Extract the [x, y] coordinate from the center of the cell holding the provided text.  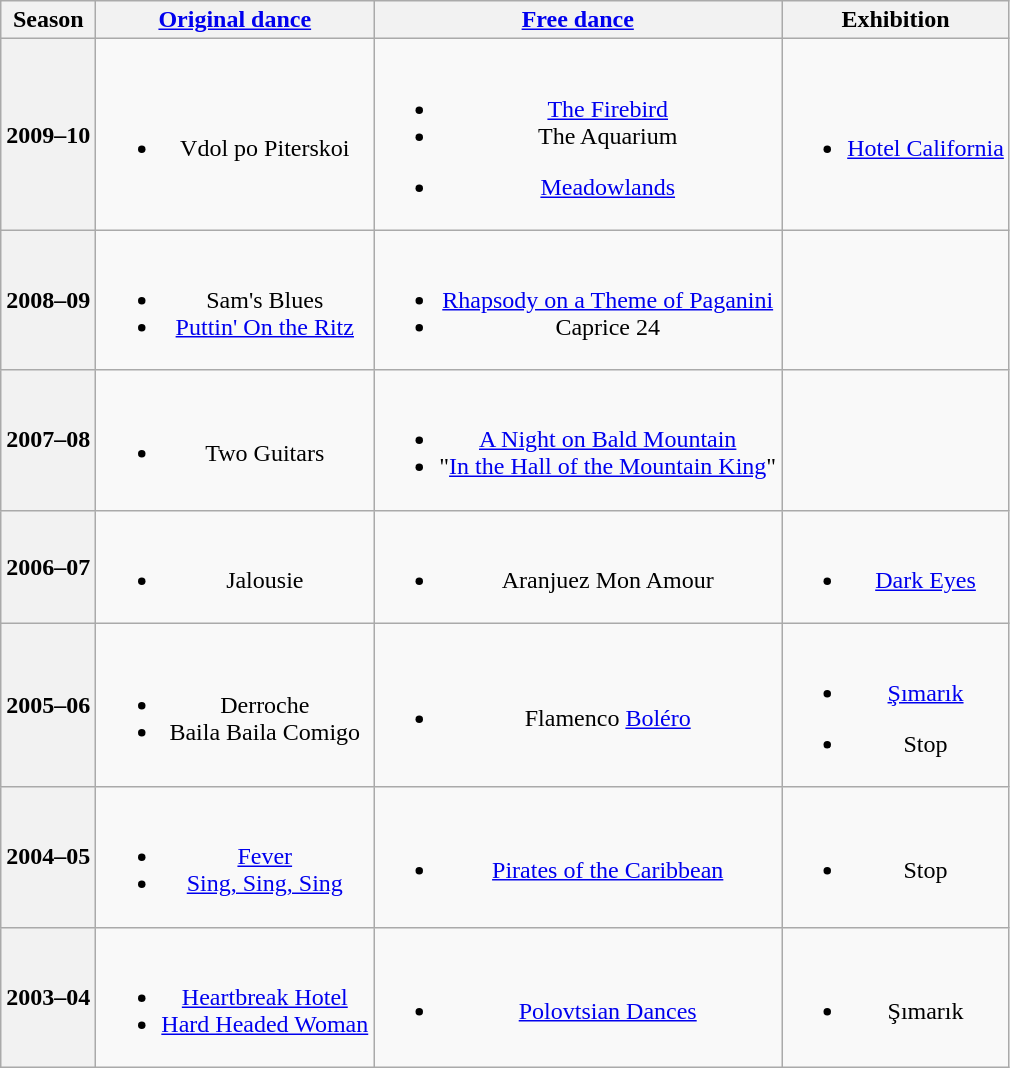
Şımarık [896, 997]
Free dance [578, 20]
A Night on Bald Mountain "In the Hall of the Mountain King" [578, 440]
Aranjuez Mon Amour [578, 566]
Sam's Blues Puttin' On the Ritz [235, 300]
Polovtsian Dances [578, 997]
Hotel California [896, 134]
2008–09 [48, 300]
Rhapsody on a Theme of Paganini Caprice 24 [578, 300]
Şımarık Stop [896, 705]
2009–10 [48, 134]
Exhibition [896, 20]
Jalousie [235, 566]
2006–07 [48, 566]
Heartbreak Hotel Hard Headed Woman [235, 997]
2004–05 [48, 857]
Derroche Baila Baila Comigo [235, 705]
Two Guitars [235, 440]
The Firebird The Aquarium Meadowlands [578, 134]
Flamenco Boléro [578, 705]
2005–06 [48, 705]
2007–08 [48, 440]
Pirates of the Caribbean [578, 857]
2003–04 [48, 997]
Season [48, 20]
Dark Eyes [896, 566]
Stop [896, 857]
Fever Sing, Sing, Sing [235, 857]
Original dance [235, 20]
Vdol po Piterskoi [235, 134]
